From the cell containing the given text, extract its center point as [x, y] coordinate. 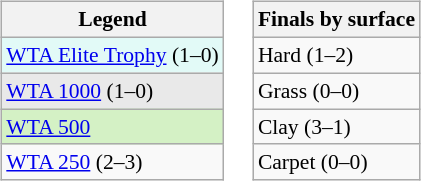
WTA 500 [112, 127]
WTA Elite Trophy (1–0) [112, 55]
Hard (1–2) [336, 55]
Grass (0–0) [336, 91]
WTA 250 (2–3) [112, 162]
Finals by surface [336, 20]
Clay (3–1) [336, 127]
WTA 1000 (1–0) [112, 91]
Legend [112, 20]
Carpet (0–0) [336, 162]
